Return the (x, y) coordinate for the center point of the cell that contains the specified text.  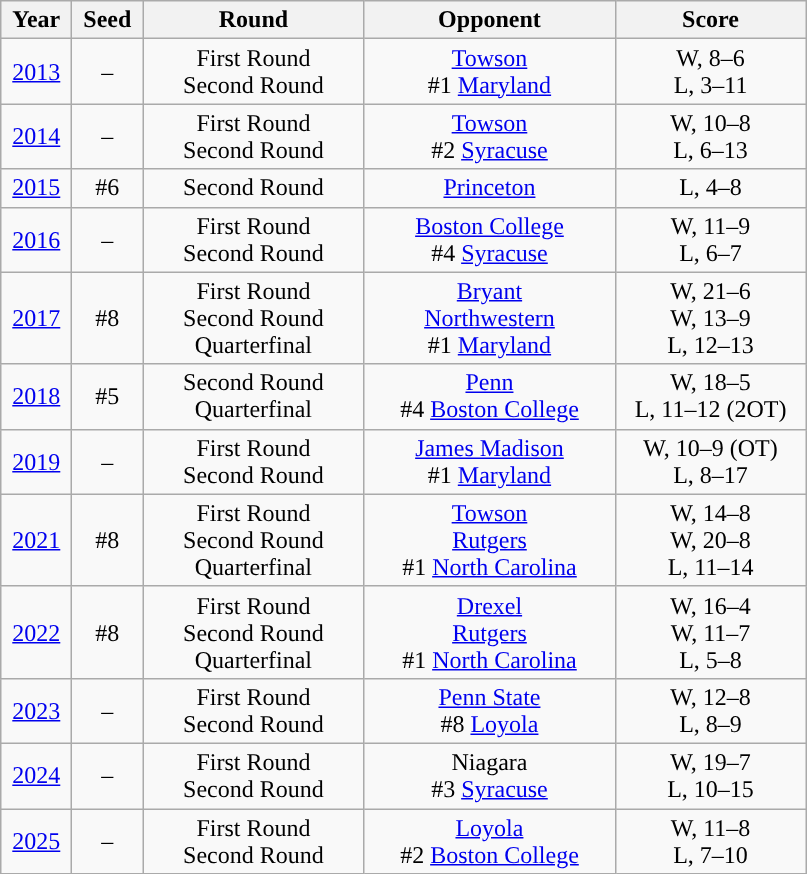
2021 (36, 540)
W, 14–8 W, 20–8 L, 11–14 (710, 540)
W, 21–6W, 13–9L, 12–13 (710, 318)
2014 (36, 136)
Score (710, 20)
Seed (108, 20)
2019 (36, 462)
Towson Rutgers #1 North Carolina (490, 540)
2015 (36, 188)
2022 (36, 632)
Niagara #3 Syracuse (490, 776)
W, 16–4 W, 11–7 L, 5–8 (710, 632)
2018 (36, 396)
2016 (36, 240)
Penn State #8 Loyola (490, 710)
W, 19–7 L, 10–15 (710, 776)
W, 11–8 L, 7–10 (710, 840)
BryantNorthwestern#1 Maryland (490, 318)
Opponent (490, 20)
#5 (108, 396)
Boston College#4 Syracuse (490, 240)
Towson#2 Syracuse (490, 136)
W, 10–9 (OT)L, 8–17 (710, 462)
Second RoundQuarterfinal (254, 396)
2017 (36, 318)
Drexel Rutgers #1 North Carolina (490, 632)
Towson#1 Maryland (490, 72)
W, 10–8L, 6–13 (710, 136)
2025 (36, 840)
L, 4–8 (710, 188)
James Madison#1 Maryland (490, 462)
2024 (36, 776)
W, 11–9L, 6–7 (710, 240)
Princeton (490, 188)
2013 (36, 72)
Year (36, 20)
#6 (108, 188)
W, 8–6L, 3–11 (710, 72)
Loyola #2 Boston College (490, 840)
W, 12–8 L, 8–9 (710, 710)
Penn#4 Boston College (490, 396)
Second Round (254, 188)
2023 (36, 710)
W, 18–5L, 11–12 (2OT) (710, 396)
Round (254, 20)
